Return (x, y) of the center of cell containing provided text 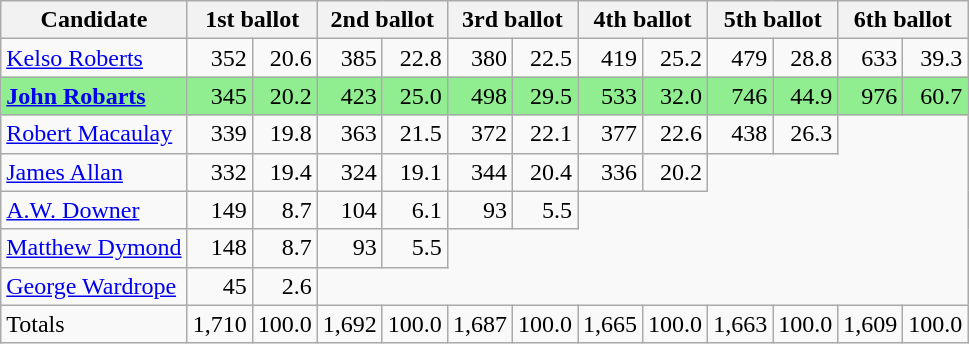
352 (220, 58)
6th ballot (903, 20)
22.6 (676, 134)
423 (350, 96)
2nd ballot (382, 20)
2.6 (284, 286)
Matthew Dymond (94, 248)
George Wardrope (94, 286)
380 (480, 58)
Robert Macaulay (94, 134)
21.5 (414, 134)
22.5 (544, 58)
419 (610, 58)
Kelso Roberts (94, 58)
345 (220, 96)
377 (610, 134)
60.7 (936, 96)
363 (350, 134)
John Robarts (94, 96)
1,665 (610, 324)
19.1 (414, 172)
336 (610, 172)
44.9 (806, 96)
372 (480, 134)
479 (740, 58)
339 (220, 134)
1st ballot (252, 20)
633 (870, 58)
20.4 (544, 172)
22.8 (414, 58)
5th ballot (773, 20)
6.1 (414, 210)
45 (220, 286)
149 (220, 210)
22.1 (544, 134)
344 (480, 172)
1,663 (740, 324)
19.4 (284, 172)
332 (220, 172)
324 (350, 172)
1,687 (480, 324)
104 (350, 210)
385 (350, 58)
20.6 (284, 58)
746 (740, 96)
29.5 (544, 96)
Totals (94, 324)
A.W. Downer (94, 210)
James Allan (94, 172)
25.0 (414, 96)
1,609 (870, 324)
533 (610, 96)
438 (740, 134)
28.8 (806, 58)
3rd ballot (512, 20)
39.3 (936, 58)
19.8 (284, 134)
498 (480, 96)
976 (870, 96)
25.2 (676, 58)
32.0 (676, 96)
1,710 (220, 324)
26.3 (806, 134)
148 (220, 248)
4th ballot (643, 20)
1,692 (350, 324)
Candidate (94, 20)
